Pinpoint the cell where the given text exists, returning its (x, y) midpoint coordinate. 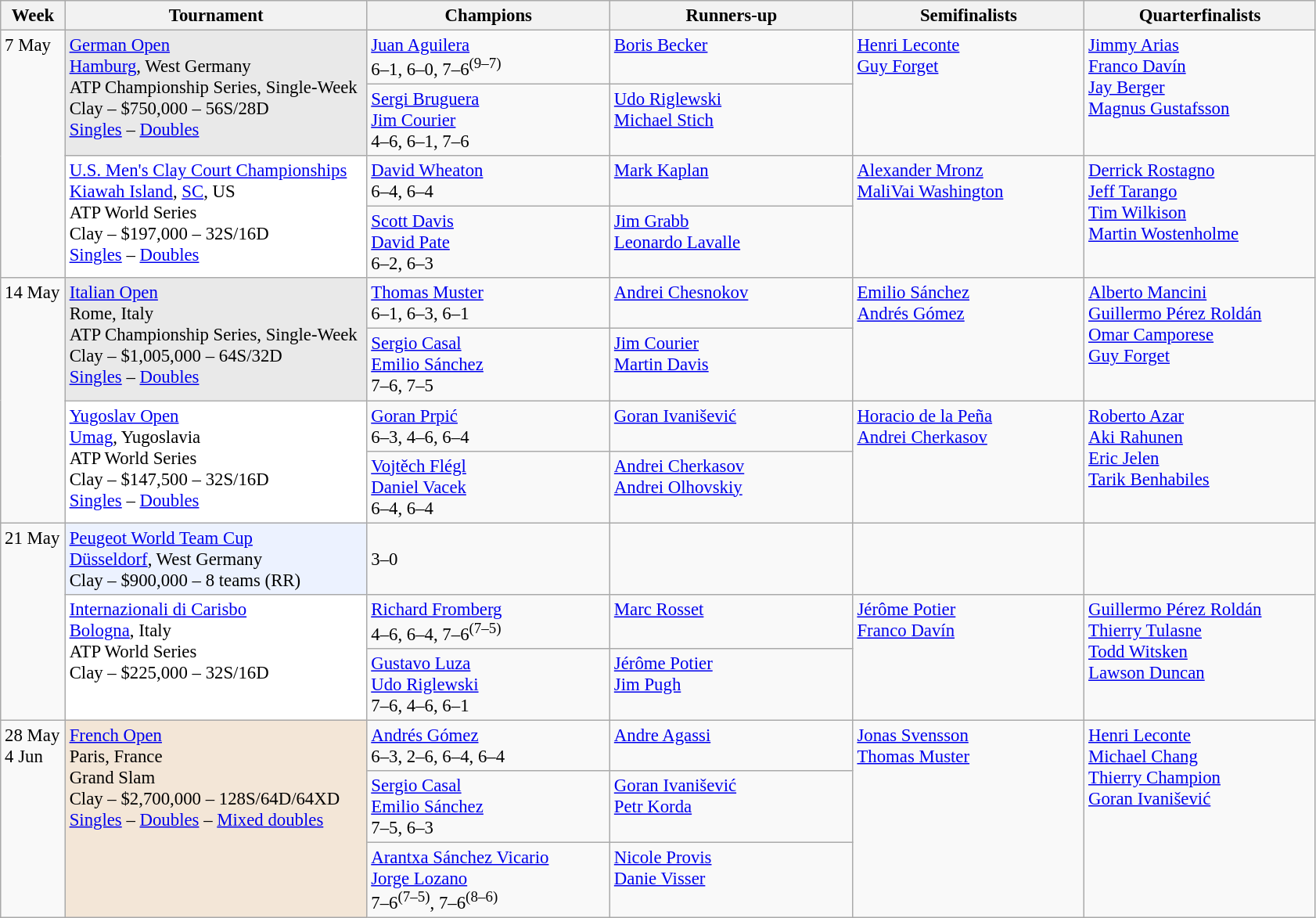
Nicole Provis Danie Visser (732, 880)
Goran Prpić 6–3, 4–6, 6–4 (488, 426)
Vojtěch Flégl Daniel Vacek 6–4, 6–4 (488, 487)
Horacio de la Peña Andrei Cherkasov (969, 462)
Sergi Bruguera Jim Courier 4–6, 6–1, 7–6 (488, 121)
14 May (33, 401)
7 May (33, 155)
French Open Paris, France Grand Slam Clay – $2,700,000 – 128S/64D/64XD Singles – Doubles – Mixed doubles (216, 819)
3–0 (488, 559)
Jérôme Potier Jim Pugh (732, 685)
Mark Kaplan (732, 182)
Runners-up (732, 16)
U.S. Men's Clay Court Championships Kiawah Island, SC, US ATP World Series Clay – $197,000 – 32S/16D Singles – Doubles (216, 217)
Arantxa Sánchez Vicario Jorge Lozano 7–6(7–5), 7–6(8–6) (488, 880)
Boris Becker (732, 58)
Champions (488, 16)
Goran Ivanišević (732, 426)
Marc Rosset (732, 621)
Sergio Casal Emilio Sánchez 7–6, 7–5 (488, 365)
21 May (33, 621)
28 May 4 Jun (33, 819)
Juan Aguilera 6–1, 6–0, 7–6(9–7) (488, 58)
Andrei Cherkasov Andrei Olhovskiy (732, 487)
Tournament (216, 16)
Peugeot World Team Cup Düsseldorf, West Germany Clay – $900,000 – 8 teams (RR) (216, 559)
Jim Grabb Leonardo Lavalle (732, 243)
Scott Davis David Pate 6–2, 6–3 (488, 243)
Jonas Svensson Thomas Muster (969, 819)
Italian Open Rome, Italy ATP Championship Series, Single-Week Clay – $1,005,000 – 64S/32D Singles – Doubles (216, 340)
Goran Ivanišević Petr Korda (732, 807)
Emilio Sánchez Andrés Gómez (969, 340)
Internazionali di Carisbo Bologna, Italy ATP World Series Clay – $225,000 – 32S/16D (216, 657)
Alberto Mancini Guillermo Pérez Roldán Omar Camporese Guy Forget (1200, 340)
Andre Agassi (732, 745)
Jim Courier Martin Davis (732, 365)
Alexander Mronz MaliVai Washington (969, 217)
Semifinalists (969, 16)
Henri Leconte Guy Forget (969, 94)
Andrei Chesnokov (732, 304)
Thomas Muster 6–1, 6–3, 6–1 (488, 304)
Week (33, 16)
Sergio Casal Emilio Sánchez 7–5, 6–3 (488, 807)
Henri Leconte Michael Chang Thierry Champion Goran Ivanišević (1200, 819)
Gustavo Luza Udo Riglewski 7–6, 4–6, 6–1 (488, 685)
Derrick Rostagno Jeff Tarango Tim Wilkison Martin Wostenholme (1200, 217)
Quarterfinalists (1200, 16)
Jérôme Potier Franco Davín (969, 657)
Andrés Gómez 6–3, 2–6, 6–4, 6–4 (488, 745)
Jimmy Arias Franco Davín Jay Berger Magnus Gustafsson (1200, 94)
David Wheaton 6–4, 6–4 (488, 182)
Yugoslav Open Umag, Yugoslavia ATP World Series Clay – $147,500 – 32S/16D Singles – Doubles (216, 462)
Richard Fromberg 4–6, 6–4, 7–6(7–5) (488, 621)
Guillermo Pérez Roldán Thierry Tulasne Todd Witsken Lawson Duncan (1200, 657)
Udo Riglewski Michael Stich (732, 121)
German Open Hamburg, West Germany ATP Championship Series, Single-Week Clay – $750,000 – 56S/28D Singles – Doubles (216, 94)
Roberto Azar Aki Rahunen Eric Jelen Tarik Benhabiles (1200, 462)
